Search for the cell housing the specified text and yield its (x, y) center coordinate. 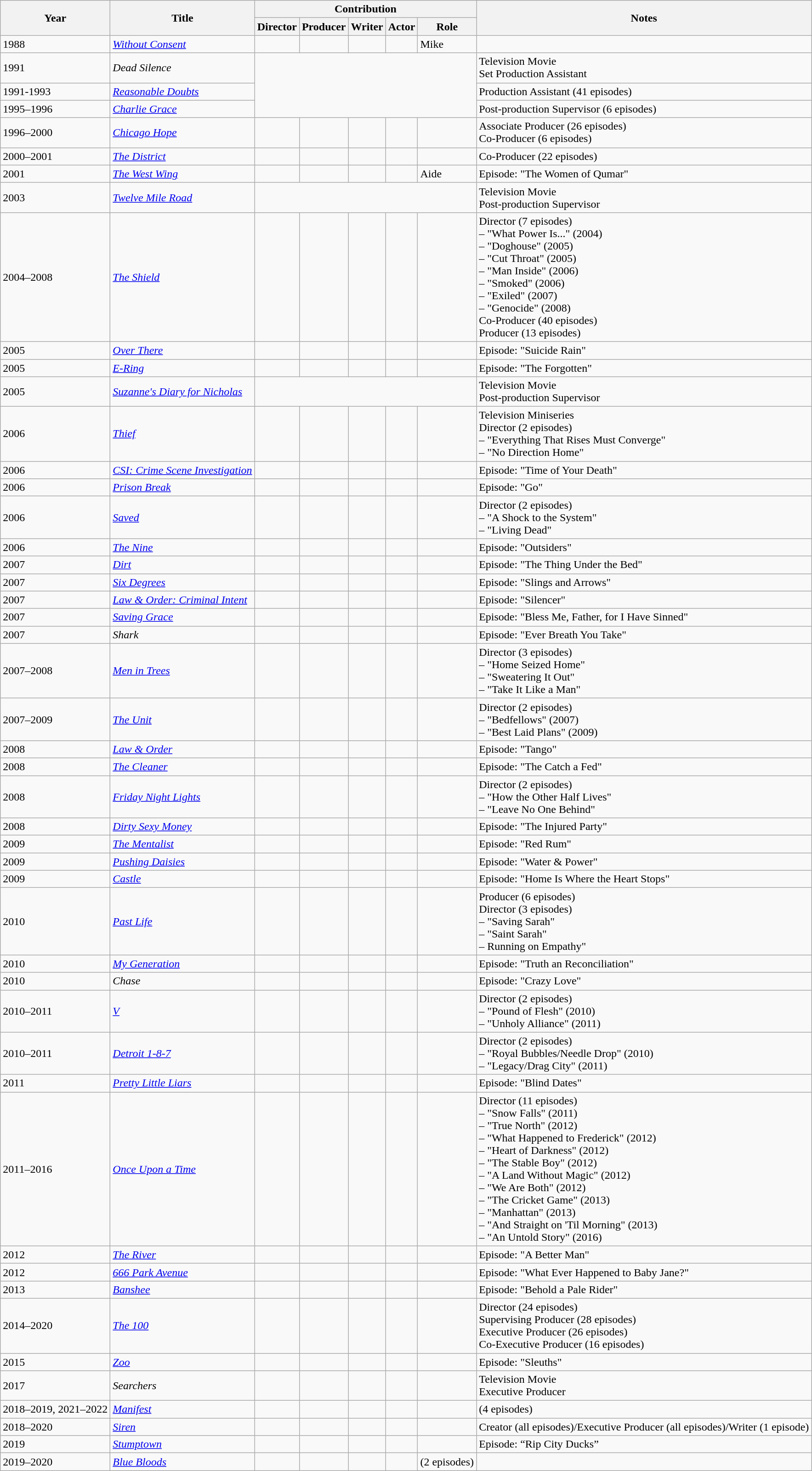
Producer (6 episodes)Director (3 episodes)– "Saving Sarah"– "Saint Sarah"– Running on Empathy" (644, 921)
Episode: "Crazy Love" (644, 981)
Banshee (182, 1289)
2011 (55, 1083)
Producer (324, 27)
Shark (182, 635)
Twelve Mile Road (182, 198)
Television MovieSet Production Assistant (644, 68)
Blue Bloods (182, 1462)
Episode: "Truth an Reconciliation" (644, 964)
2019–2020 (55, 1462)
The District (182, 156)
Episode: "The Catch a Fed" (644, 767)
Episode: "The Women of Qumar" (644, 174)
2019 (55, 1444)
Notes (644, 18)
Episode: "Slings and Arrows" (644, 582)
Episode: "Home Is Where the Heart Stops" (644, 879)
Chase (182, 981)
Episode: "Ever Breath You Take" (644, 635)
The 100 (182, 1325)
Friday Night Lights (182, 797)
The Unit (182, 719)
Director (2 episodes)– "Royal Bubbles/Needle Drop" (2010)– "Legacy/Drag City" (2011) (644, 1053)
2018–2020 (55, 1427)
The Shield (182, 277)
Director (24 episodes)Supervising Producer (28 episodes)Executive Producer (26 episodes)Co-Executive Producer (16 episodes) (644, 1325)
Episode: "Silencer" (644, 600)
Castle (182, 879)
Year (55, 18)
Saving Grace (182, 617)
Thief (182, 434)
Director (2 episodes)– "How the Other Half Lives"– "Leave No One Behind" (644, 797)
Episode: "The Injured Party" (644, 827)
Searchers (182, 1386)
1991 (55, 68)
Charlie Grace (182, 109)
Episode: "Time of Your Death" (644, 470)
2007–2008 (55, 671)
1988 (55, 44)
Episode: "Suicide Rain" (644, 350)
Over There (182, 350)
Writer (367, 27)
Director (2 episodes)– "A Shock to the System"– "Living Dead" (644, 517)
Episode: “Rip City Ducks” (644, 1444)
2000–2001 (55, 156)
Mike (447, 44)
Director (2 episodes)– "Bedfellows" (2007)– "Best Laid Plans" (2009) (644, 719)
Associate Producer (26 episodes)Co-Producer (6 episodes) (644, 132)
2001 (55, 174)
Six Degrees (182, 582)
2014–2020 (55, 1325)
Contribution (366, 9)
Television MiniseriesDirector (2 episodes)– "Everything That Rises Must Converge"– "No Direction Home" (644, 434)
Television MovieExecutive Producer (644, 1386)
Episode: "Go" (644, 488)
The Cleaner (182, 767)
Episode: "Blind Dates" (644, 1083)
The Nine (182, 547)
Dirty Sexy Money (182, 827)
Episode: "Bless Me, Father, for I Have Sinned" (644, 617)
Past Life (182, 921)
1996–2000 (55, 132)
Title (182, 18)
Suzanne's Diary for Nicholas (182, 392)
Co-Producer (22 episodes) (644, 156)
E-Ring (182, 368)
2007–2009 (55, 719)
Episode: "What Ever Happened to Baby Jane?" (644, 1272)
Role (447, 27)
Detroit 1-8-7 (182, 1053)
Actor (402, 27)
2017 (55, 1386)
Creator (all episodes)/Executive Producer (all episodes)/Writer (1 episode) (644, 1427)
(2 episodes) (447, 1462)
Zoo (182, 1362)
Dirt (182, 565)
Episode: "Sleuths" (644, 1362)
Saved (182, 517)
2018–2019, 2021–2022 (55, 1409)
Episode: "The Thing Under the Bed" (644, 565)
Aide (447, 174)
My Generation (182, 964)
Siren (182, 1427)
Episode: "Behold a Pale Rider" (644, 1289)
2011–2016 (55, 1169)
Prison Break (182, 488)
2013 (55, 1289)
The West Wing (182, 174)
Men in Trees (182, 671)
The Mentalist (182, 844)
Episode: "Tango" (644, 749)
Without Consent (182, 44)
The River (182, 1255)
Episode: "Water & Power" (644, 862)
Pushing Daisies (182, 862)
Manifest (182, 1409)
Episode: "The Forgotten" (644, 368)
Dead Silence (182, 68)
Chicago Hope (182, 132)
2004–2008 (55, 277)
Episode: "A Better Man" (644, 1255)
CSI: Crime Scene Investigation (182, 470)
1991-1993 (55, 91)
Pretty Little Liars (182, 1083)
Post-production Supervisor (6 episodes) (644, 109)
Reasonable Doubts (182, 91)
Production Assistant (41 episodes) (644, 91)
Director (277, 27)
666 Park Avenue (182, 1272)
Stumptown (182, 1444)
Director (3 episodes)– "Home Seized Home"– "Sweatering It Out"– "Take It Like a Man" (644, 671)
V (182, 1011)
Episode: "Outsiders" (644, 547)
Law & Order: Criminal Intent (182, 600)
(4 episodes) (644, 1409)
Law & Order (182, 749)
2015 (55, 1362)
Director (2 episodes)– "Pound of Flesh" (2010)– "Unholy Alliance" (2011) (644, 1011)
2003 (55, 198)
Episode: "Red Rum" (644, 844)
Once Upon a Time (182, 1169)
1995–1996 (55, 109)
